Output the [x, y] coordinate of the center of the cell containing the given text.  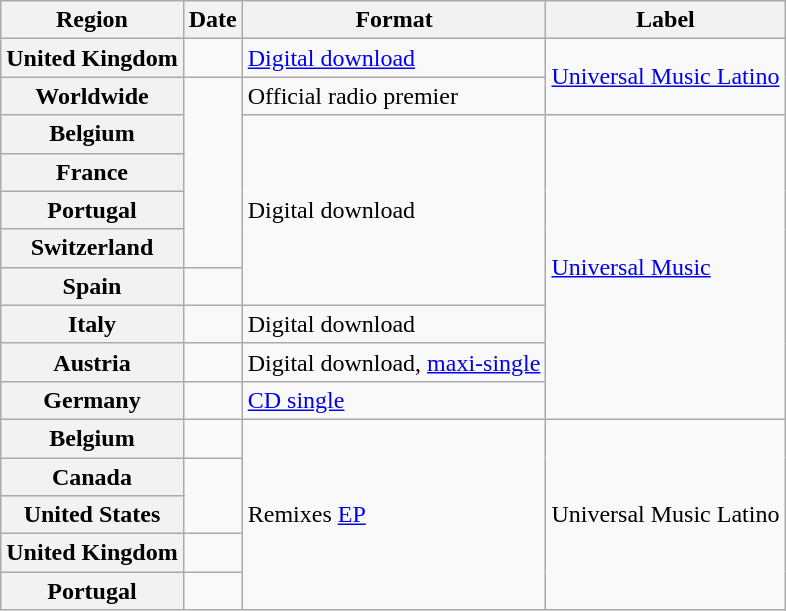
Format [394, 20]
CD single [394, 400]
Remixes EP [394, 514]
Worldwide [92, 96]
Region [92, 20]
Austria [92, 362]
Germany [92, 400]
Digital download, maxi-single [394, 362]
Universal Music [666, 267]
Date [212, 20]
Italy [92, 324]
France [92, 172]
Official radio premier [394, 96]
Canada [92, 477]
Label [666, 20]
Switzerland [92, 248]
Spain [92, 286]
United States [92, 515]
